For the text-containing cell, return its midpoint in (X, Y) coordinate format. 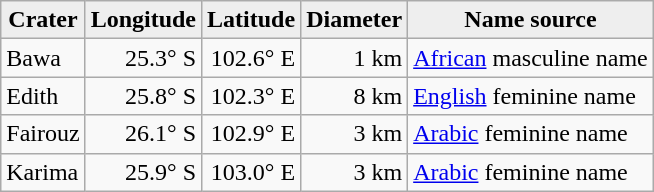
Fairouz (43, 134)
25.8° S (143, 96)
Name source (531, 20)
26.1° S (143, 134)
Karima (43, 172)
Bawa (43, 58)
102.3° E (252, 96)
Edith (43, 96)
African masculine name (531, 58)
25.9° S (143, 172)
1 km (354, 58)
Crater (43, 20)
102.9° E (252, 134)
103.0° E (252, 172)
Latitude (252, 20)
25.3° S (143, 58)
8 km (354, 96)
102.6° E (252, 58)
English feminine name (531, 96)
Diameter (354, 20)
Longitude (143, 20)
